Extract the [X, Y] coordinate from the center of the cell holding the provided text.  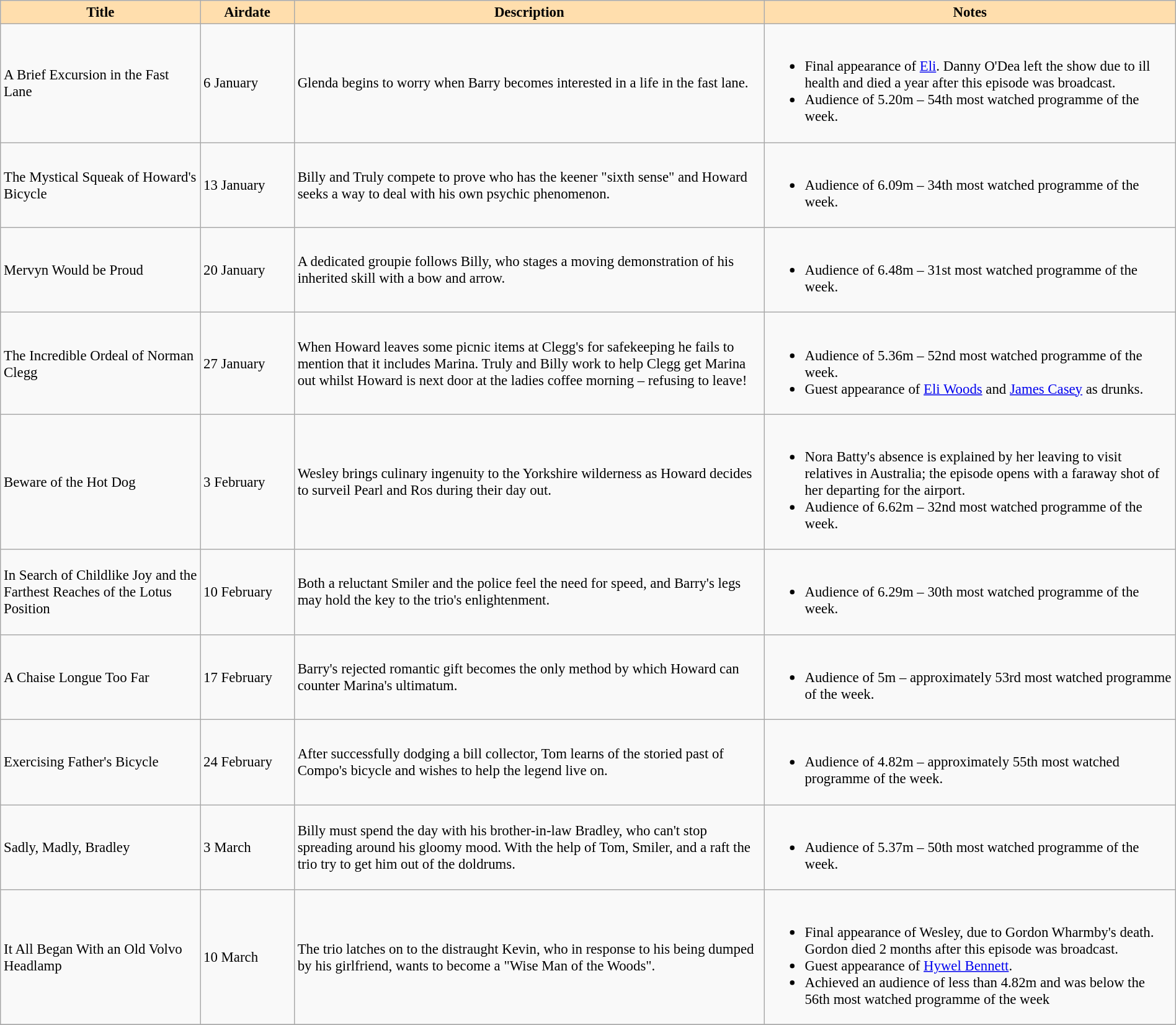
10 February [247, 592]
After successfully dodging a bill collector, Tom learns of the storied past of Compo's bicycle and wishes to help the legend live on. [529, 763]
6 January [247, 83]
Beware of the Hot Dog [100, 482]
A Brief Excursion in the Fast Lane [100, 83]
Wesley brings culinary ingenuity to the Yorkshire wilderness as Howard decides to surveil Pearl and Ros during their day out. [529, 482]
The Incredible Ordeal of Norman Clegg [100, 363]
Notes [970, 12]
Sadly, Madly, Bradley [100, 847]
Glenda begins to worry when Barry becomes interested in a life in the fast lane. [529, 83]
3 February [247, 482]
Airdate [247, 12]
24 February [247, 763]
Barry's rejected romantic gift becomes the only method by which Howard can counter Marina's ultimatum. [529, 677]
The trio latches on to the distraught Kevin, who in response to his being dumped by his girlfriend, wants to become a "Wise Man of the Woods". [529, 957]
In Search of Childlike Joy and the Farthest Reaches of the Lotus Position [100, 592]
A dedicated groupie follows Billy, who stages a moving demonstration of his inherited skill with a bow and arrow. [529, 270]
3 March [247, 847]
27 January [247, 363]
Mervyn Would be Proud [100, 270]
Audience of 4.82m – approximately 55th most watched programme of the week. [970, 763]
Audience of 5m – approximately 53rd most watched programme of the week. [970, 677]
Billy and Truly compete to prove who has the keener "sixth sense" and Howard seeks a way to deal with his own psychic phenomenon. [529, 185]
It All Began With an Old Volvo Headlamp [100, 957]
Audience of 5.37m – 50th most watched programme of the week. [970, 847]
Description [529, 12]
Audience of 6.48m – 31st most watched programme of the week. [970, 270]
Title [100, 12]
The Mystical Squeak of Howard's Bicycle [100, 185]
Both a reluctant Smiler and the police feel the need for speed, and Barry's legs may hold the key to the trio's enlightenment. [529, 592]
13 January [247, 185]
Audience of 6.09m – 34th most watched programme of the week. [970, 185]
Exercising Father's Bicycle [100, 763]
20 January [247, 270]
A Chaise Longue Too Far [100, 677]
17 February [247, 677]
Audience of 5.36m – 52nd most watched programme of the week.Guest appearance of Eli Woods and James Casey as drunks. [970, 363]
10 March [247, 957]
Audience of 6.29m – 30th most watched programme of the week. [970, 592]
